Extract the (x, y) coordinate from the center of the cell holding the provided text.  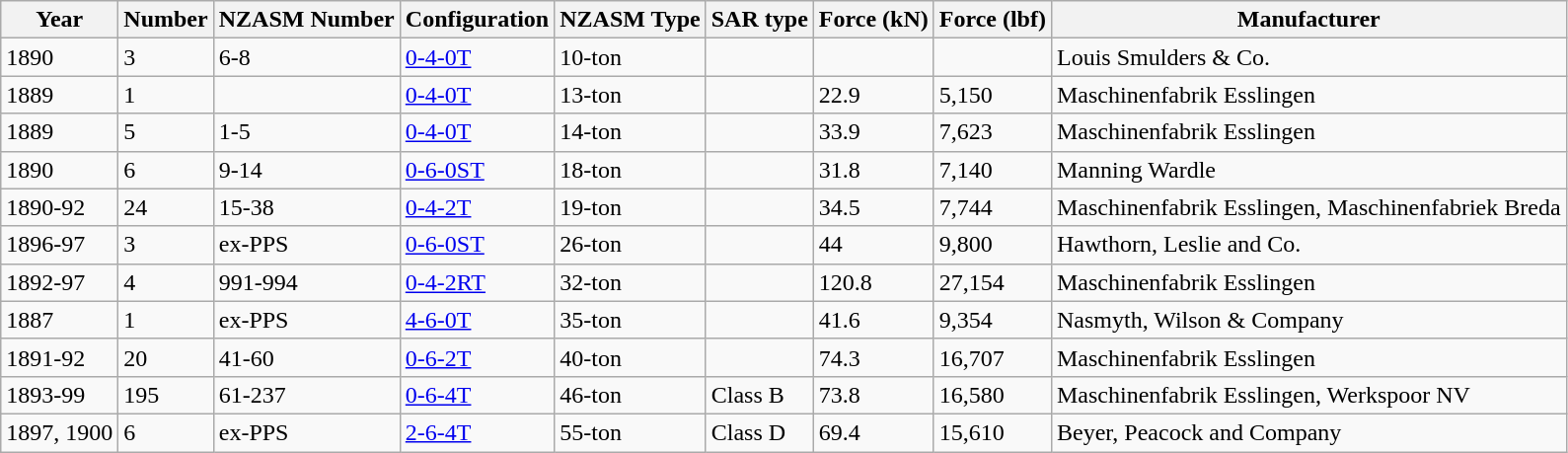
15,610 (993, 432)
1897, 1900 (59, 432)
19-ton (631, 207)
0-4-2T (477, 207)
1896-97 (59, 245)
7,140 (993, 170)
9,800 (993, 245)
14-ton (631, 132)
Configuration (477, 20)
15-38 (306, 207)
9,354 (993, 320)
9-14 (306, 170)
41-60 (306, 357)
7,623 (993, 132)
Manufacturer (1308, 20)
195 (166, 395)
5,150 (993, 95)
61-237 (306, 395)
26-ton (631, 245)
6-8 (306, 57)
73.8 (873, 395)
34.5 (873, 207)
41.6 (873, 320)
13-ton (631, 95)
32-ton (631, 282)
120.8 (873, 282)
24 (166, 207)
Year (59, 20)
1-5 (306, 132)
SAR type (760, 20)
Class B (760, 395)
31.8 (873, 170)
69.4 (873, 432)
44 (873, 245)
40-ton (631, 357)
22.9 (873, 95)
16,580 (993, 395)
2-6-4T (477, 432)
Force (kN) (873, 20)
Number (166, 20)
10-ton (631, 57)
1887 (59, 320)
Nasmyth, Wilson & Company (1308, 320)
20 (166, 357)
4 (166, 282)
5 (166, 132)
991-994 (306, 282)
Maschinenfabrik Esslingen, Maschinenfabriek Breda (1308, 207)
NZASM Number (306, 20)
16,707 (993, 357)
0-6-2T (477, 357)
55-ton (631, 432)
NZASM Type (631, 20)
Force (lbf) (993, 20)
1891-92 (59, 357)
0-4-2RT (477, 282)
27,154 (993, 282)
Beyer, Peacock and Company (1308, 432)
46-ton (631, 395)
Louis Smulders & Co. (1308, 57)
Hawthorn, Leslie and Co. (1308, 245)
4-6-0T (477, 320)
Class D (760, 432)
74.3 (873, 357)
1892-97 (59, 282)
0-6-4T (477, 395)
Maschinenfabrik Esslingen, Werkspoor NV (1308, 395)
Manning Wardle (1308, 170)
1890-92 (59, 207)
33.9 (873, 132)
1893-99 (59, 395)
18-ton (631, 170)
7,744 (993, 207)
35-ton (631, 320)
